Pinpoint the cell where the given text exists, returning its (X, Y) midpoint coordinate. 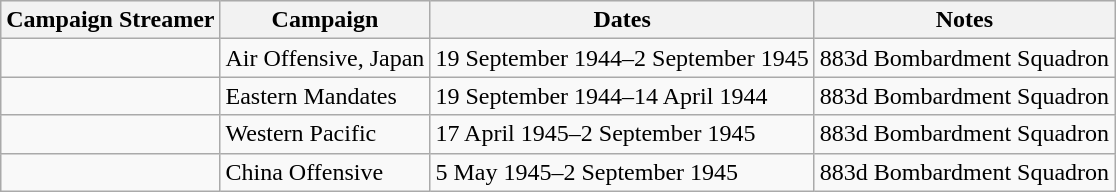
5 May 1945–2 September 1945 (622, 172)
Campaign Streamer (110, 20)
17 April 1945–2 September 1945 (622, 134)
Eastern Mandates (325, 96)
Dates (622, 20)
19 September 1944–2 September 1945 (622, 58)
China Offensive (325, 172)
Notes (964, 20)
Campaign (325, 20)
19 September 1944–14 April 1944 (622, 96)
Western Pacific (325, 134)
Air Offensive, Japan (325, 58)
